Output the [x, y] coordinate of the center of the cell containing the given text.  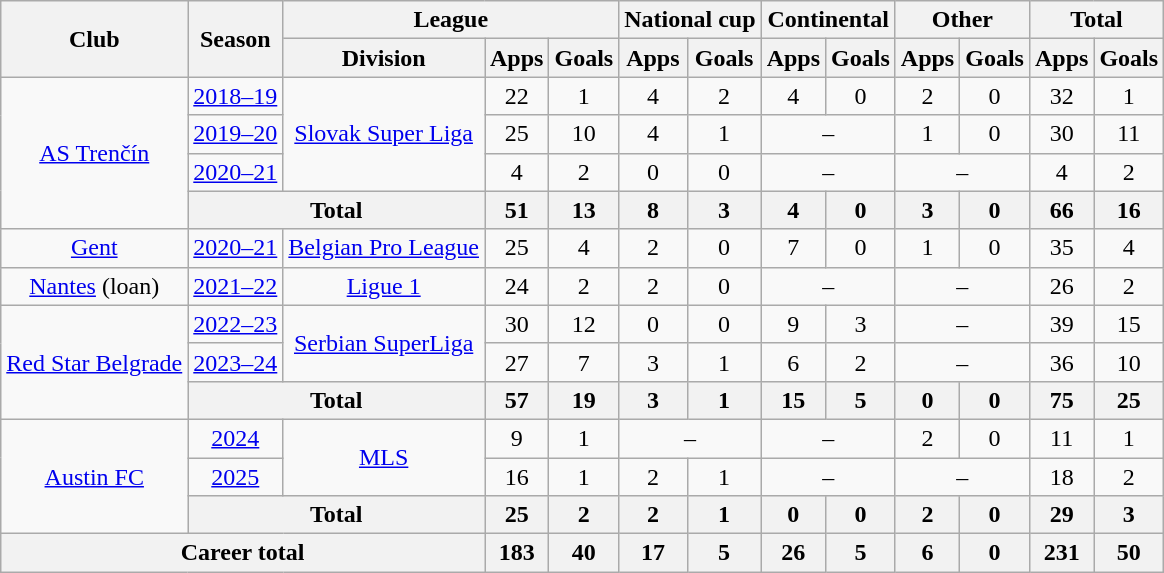
18 [1061, 477]
Slovak Super Liga [384, 134]
231 [1061, 553]
2024 [236, 438]
17 [653, 553]
2021–22 [236, 286]
Ligue 1 [384, 286]
8 [653, 210]
Career total [243, 553]
2025 [236, 477]
12 [584, 324]
75 [1061, 400]
Nantes (loan) [94, 286]
2019–20 [236, 134]
2023–24 [236, 362]
19 [584, 400]
Austin FC [94, 476]
Season [236, 39]
13 [584, 210]
Continental [828, 20]
National cup [690, 20]
2022–23 [236, 324]
50 [1129, 553]
57 [516, 400]
32 [1061, 96]
24 [516, 286]
2018–19 [236, 96]
183 [516, 553]
22 [516, 96]
40 [584, 553]
League [451, 20]
29 [1061, 515]
36 [1061, 362]
35 [1061, 248]
51 [516, 210]
Other [962, 20]
AS Trenčín [94, 153]
Belgian Pro League [384, 248]
Division [384, 58]
Serbian SuperLiga [384, 343]
Club [94, 39]
Red Star Belgrade [94, 362]
27 [516, 362]
39 [1061, 324]
MLS [384, 457]
Gent [94, 248]
66 [1061, 210]
